Identify which cell holds the provided text, then report its (X, Y) central coordinate. 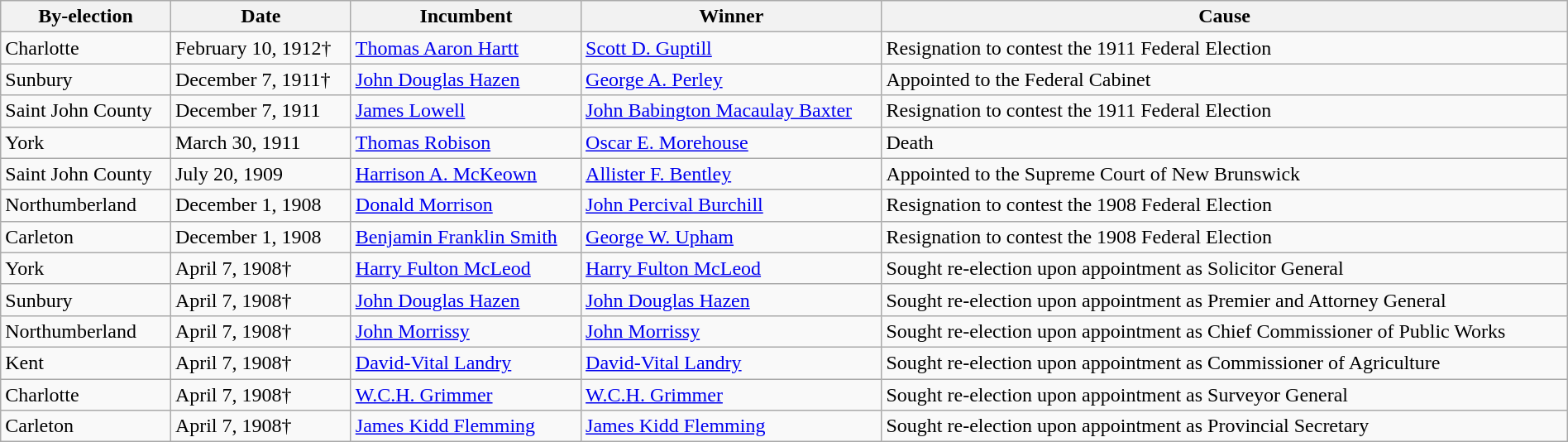
Sought re-election upon appointment as Commissioner of Agriculture (1224, 363)
Winner (731, 17)
Sought re-election upon appointment as Chief Commissioner of Public Works (1224, 331)
James Lowell (466, 111)
Kent (86, 363)
Oscar E. Morehouse (731, 142)
December 7, 1911 (261, 111)
Appointed to the Supreme Court of New Brunswick (1224, 174)
John Babington Macaulay Baxter (731, 111)
March 30, 1911 (261, 142)
Cause (1224, 17)
George A. Perley (731, 79)
Thomas Aaron Hartt (466, 48)
Benjamin Franklin Smith (466, 237)
Thomas Robison (466, 142)
Incumbent (466, 17)
Harrison A. McKeown (466, 174)
Allister F. Bentley (731, 174)
February 10, 1912† (261, 48)
Sought re-election upon appointment as Premier and Attorney General (1224, 300)
Scott D. Guptill (731, 48)
Sought re-election upon appointment as Solicitor General (1224, 268)
Appointed to the Federal Cabinet (1224, 79)
John Percival Burchill (731, 205)
By-election (86, 17)
George W. Upham (731, 237)
Donald Morrison (466, 205)
July 20, 1909 (261, 174)
Death (1224, 142)
December 7, 1911† (261, 79)
Sought re-election upon appointment as Provincial Secretary (1224, 426)
Sought re-election upon appointment as Surveyor General (1224, 395)
Date (261, 17)
